Capture the cell that displays the provided text and extract its [X, Y] central coordinate. 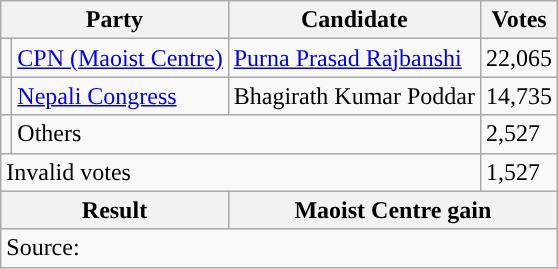
Maoist Centre gain [392, 210]
Candidate [354, 20]
Others [246, 134]
Source: [280, 248]
Purna Prasad Rajbanshi [354, 58]
Party [114, 20]
22,065 [520, 58]
Nepali Congress [120, 96]
Invalid votes [241, 172]
Result [114, 210]
Votes [520, 20]
CPN (Maoist Centre) [120, 58]
Bhagirath Kumar Poddar [354, 96]
1,527 [520, 172]
14,735 [520, 96]
2,527 [520, 134]
